Pinpoint the cell where the given text exists, returning its (x, y) midpoint coordinate. 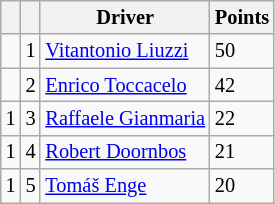
2 (31, 85)
Tomáš Enge (125, 186)
20 (242, 186)
Points (242, 17)
Enrico Toccacelo (125, 85)
4 (31, 152)
5 (31, 186)
42 (242, 85)
Robert Doornbos (125, 152)
22 (242, 118)
Vitantonio Liuzzi (125, 51)
Driver (125, 17)
21 (242, 152)
Raffaele Gianmaria (125, 118)
3 (31, 118)
50 (242, 51)
